Find where the given text appears and provide that cell's center as [x, y] coordinate. 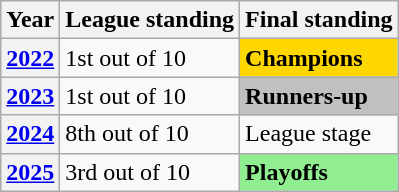
2022 [30, 58]
Runners-up [319, 96]
Playoffs [319, 172]
Final standing [319, 20]
2024 [30, 134]
2025 [30, 172]
3rd out of 10 [150, 172]
Year [30, 20]
8th out of 10 [150, 134]
League stage [319, 134]
2023 [30, 96]
League standing [150, 20]
Champions [319, 58]
